Find where the given text appears and provide that cell's center as [x, y] coordinate. 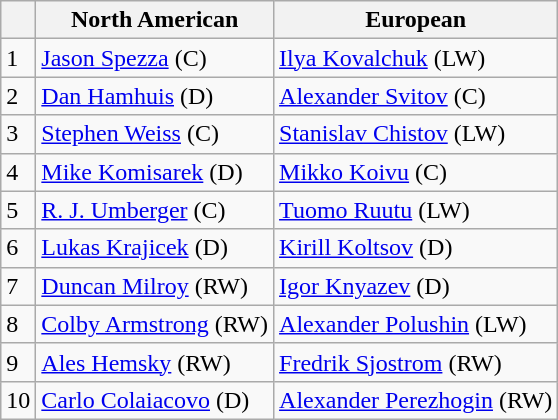
European [416, 20]
7 [18, 286]
9 [18, 362]
Mike Komisarek (D) [155, 172]
Stanislav Chistov (LW) [416, 134]
Ilya Kovalchuk (LW) [416, 58]
Tuomo Ruutu (LW) [416, 210]
Jason Spezza (C) [155, 58]
6 [18, 248]
Colby Armstrong (RW) [155, 324]
3 [18, 134]
10 [18, 400]
Stephen Weiss (C) [155, 134]
1 [18, 58]
4 [18, 172]
North American [155, 20]
Dan Hamhuis (D) [155, 96]
Kirill Koltsov (D) [416, 248]
Alexander Polushin (LW) [416, 324]
Duncan Milroy (RW) [155, 286]
Alexander Perezhogin (RW) [416, 400]
R. J. Umberger (C) [155, 210]
Lukas Krajicek (D) [155, 248]
Igor Knyazev (D) [416, 286]
Carlo Colaiacovo (D) [155, 400]
2 [18, 96]
5 [18, 210]
Mikko Koivu (C) [416, 172]
8 [18, 324]
Alexander Svitov (C) [416, 96]
Fredrik Sjostrom (RW) [416, 362]
Ales Hemsky (RW) [155, 362]
